Provide the (x, y) coordinate of the cell's center where the given text is located.  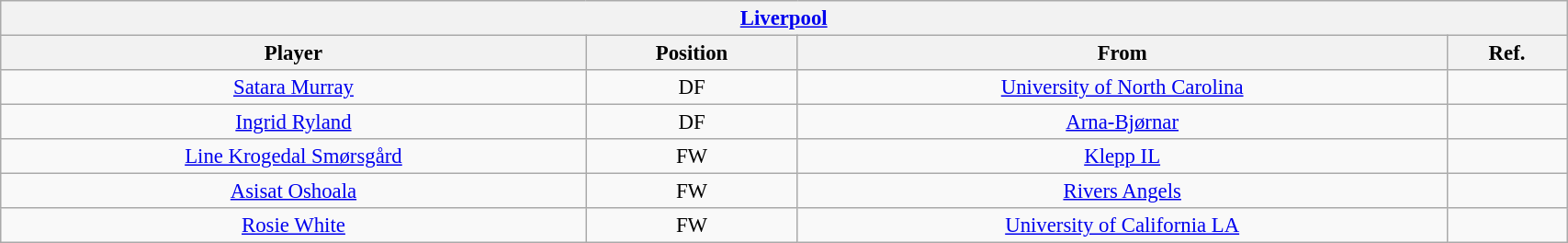
Arna-Bjørnar (1122, 122)
University of North Carolina (1122, 87)
Satara Murray (294, 87)
Asisat Oshoala (294, 191)
From (1122, 53)
Position (692, 53)
Ingrid Ryland (294, 122)
University of California LA (1122, 226)
Klepp IL (1122, 156)
Liverpool (784, 18)
Ref. (1506, 53)
Rivers Angels (1122, 191)
Player (294, 53)
Line Krogedal Smørsgård (294, 156)
Rosie White (294, 226)
